Provide the [X, Y] coordinate of the cell's center where the given text is located.  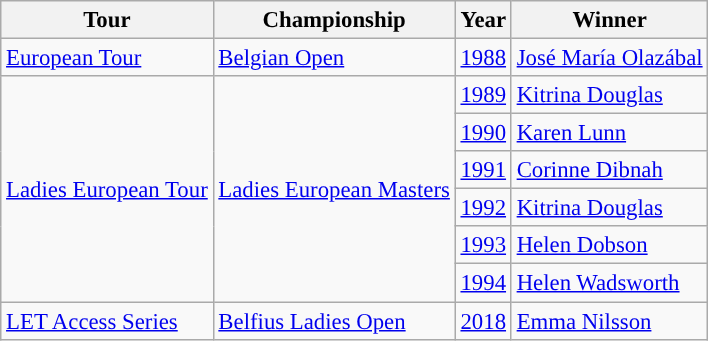
1988 [483, 58]
Corinne Dibnah [610, 170]
2018 [483, 321]
Championship [334, 20]
Ladies European Masters [334, 189]
Belgian Open [334, 58]
Winner [610, 20]
1994 [483, 283]
1991 [483, 170]
José María Olazábal [610, 58]
Karen Lunn [610, 133]
1989 [483, 95]
LET Access Series [107, 321]
Year [483, 20]
Tour [107, 20]
Emma Nilsson [610, 321]
1992 [483, 208]
Helen Dobson [610, 245]
Ladies European Tour [107, 189]
Helen Wadsworth [610, 283]
Belfius Ladies Open [334, 321]
1990 [483, 133]
1993 [483, 245]
European Tour [107, 58]
